Detect which cell encompasses the target text, then output its [x, y] center coordinate. 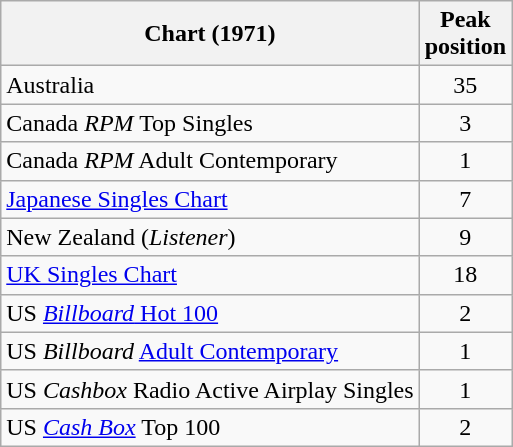
New Zealand (Listener) [210, 237]
Canada RPM Adult Contemporary [210, 161]
35 [465, 85]
Japanese Singles Chart [210, 199]
US Cash Box Top 100 [210, 427]
7 [465, 199]
18 [465, 275]
9 [465, 237]
Chart (1971) [210, 34]
US Billboard Hot 100 [210, 313]
Peakposition [465, 34]
Australia [210, 85]
Canada RPM Top Singles [210, 123]
UK Singles Chart [210, 275]
US Cashbox Radio Active Airplay Singles [210, 389]
3 [465, 123]
US Billboard Adult Contemporary [210, 351]
